Pinpoint the cell where the given text exists, returning its [X, Y] midpoint coordinate. 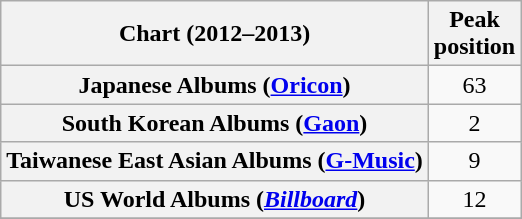
12 [474, 199]
US World Albums (Billboard) [215, 199]
Taiwanese East Asian Albums (G-Music) [215, 161]
Peakposition [474, 34]
9 [474, 161]
2 [474, 123]
63 [474, 85]
Japanese Albums (Oricon) [215, 85]
Chart (2012–2013) [215, 34]
South Korean Albums (Gaon) [215, 123]
